Return the [X, Y] coordinate for the center point of the cell that contains the specified text.  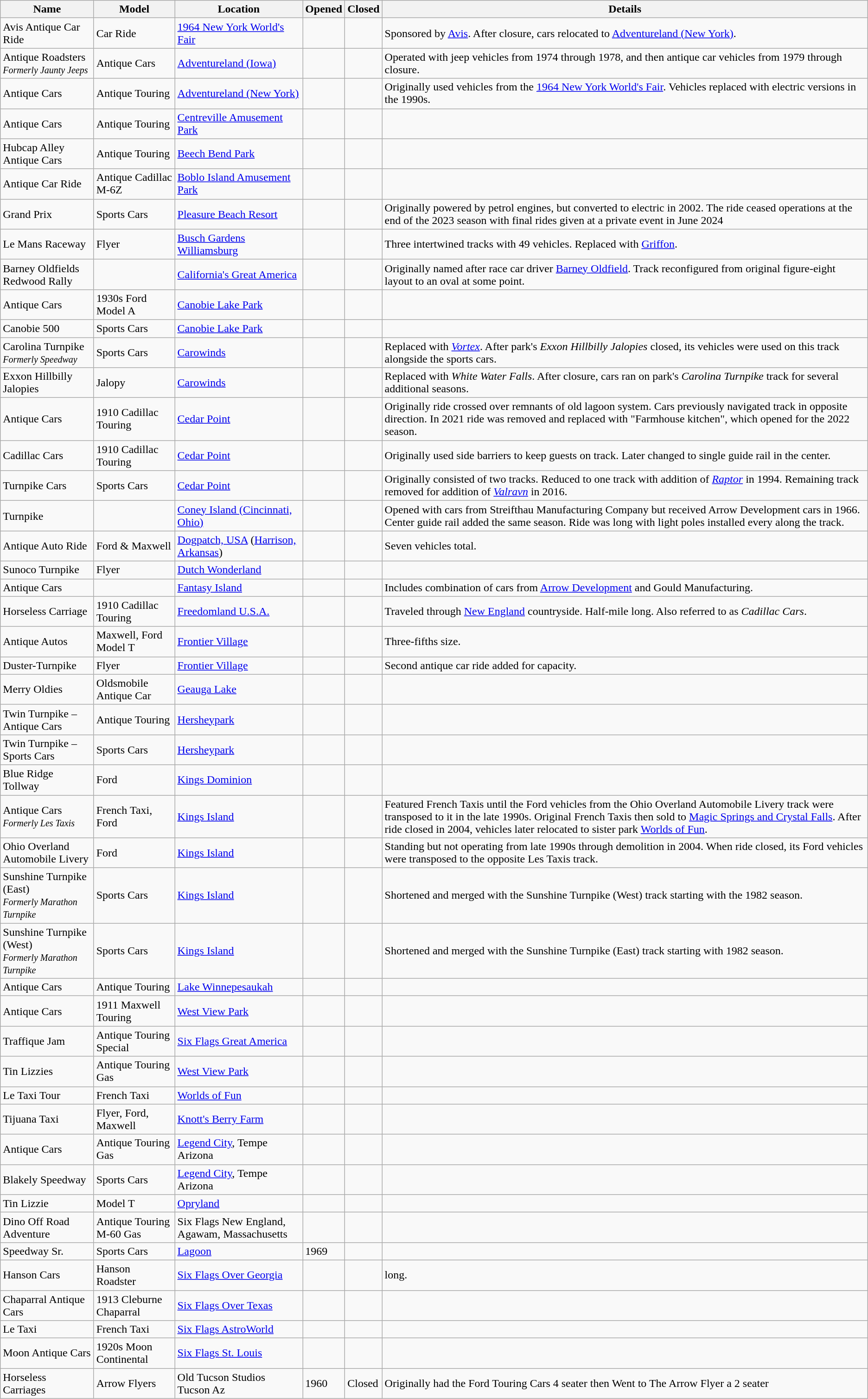
Knott's Berry Farm [239, 1119]
Six Flags Over Texas [239, 1305]
Opryland [239, 1203]
Barney Oldfields Redwood Rally [47, 275]
Sunshine Turnpike (West)Formerly Marathon Turnpike [47, 951]
Arrow Flyers [134, 1384]
Worlds of Fun [239, 1095]
1911 Maxwell Touring [134, 1011]
Horseless Carriages [47, 1384]
Lake Winnepesaukah [239, 987]
Horseless Carriage [47, 611]
Antique Auto Ride [47, 546]
Dogpatch, USA (Harrison, Arkansas) [239, 546]
Geauga Lake [239, 689]
1969 [324, 1251]
Canobie 500 [47, 328]
1920s Moon Continental [134, 1353]
Antique Cars Formerly Les Taxis [47, 816]
Maxwell, Ford Model T [134, 642]
Le Taxi Tour [47, 1095]
Pleasure Beach Resort [239, 214]
1964 New York World's Fair [239, 33]
Sunshine Turnpike (East)Formerly Marathon Turnpike [47, 896]
Antique Touring Special [134, 1041]
Six Flags St. Louis [239, 1353]
Turnpike Cars [47, 486]
Three-fifths size. [625, 642]
Grand Prix [47, 214]
long. [625, 1275]
Speedway Sr. [47, 1251]
Fantasy Island [239, 588]
Twin Turnpike – Sports Cars [47, 749]
Tin Lizzies [47, 1071]
Three intertwined tracks with 49 vehicles. Replaced with Griffon. [625, 244]
Twin Turnpike – Antique Cars [47, 720]
Old Tucson Studios Tucson Az [239, 1384]
Sunoco Turnpike [47, 570]
Exxon Hillbilly Jalopies [47, 383]
Antique Car Ride [47, 184]
Originally named after race car driver Barney Oldfield. Track reconfigured from original figure-eight layout to an oval at some point. [625, 275]
Name [47, 9]
Dutch Wonderland [239, 570]
1930s Ford Model A [134, 304]
Hubcap Alley Antique Cars [47, 154]
Seven vehicles total. [625, 546]
Sponsored by Avis. After closure, cars relocated to Adventureland (New York). [625, 33]
Adventureland (Iowa) [239, 63]
Six Flags Over Georgia [239, 1275]
Six Flags Great America [239, 1041]
Dino Off Road Adventure [47, 1227]
Carolina TurnpikeFormerly Speedway [47, 352]
Freedomland U.S.A. [239, 611]
Opened [324, 9]
Hanson Cars [47, 1275]
1913 Cleburne Chaparral [134, 1305]
Avis Antique Car Ride [47, 33]
Ford & Maxwell [134, 546]
Cadillac Cars [47, 455]
Six Flags New England, Agawam, Massachusetts [239, 1227]
Originally used side barriers to keep guests on track. Later changed to single guide rail in the center. [625, 455]
Antique Touring M-60 Gas [134, 1227]
Le Taxi [47, 1329]
Antique Cadillac M-6Z [134, 184]
Traveled through New England countryside. Half-mile long. Also referred to as Cadillac Cars. [625, 611]
Location [239, 9]
French Taxi, Ford [134, 816]
Replaced with White Water Falls. After closure, cars ran on park's Carolina Turnpike track for several additional seasons. [625, 383]
Second antique car ride added for capacity. [625, 665]
Kings Dominion [239, 780]
Ohio Overland Automobile Livery [47, 853]
Originally had the Ford Touring Cars 4 seater then Went to The Arrow Flyer a 2 seater [625, 1384]
California's Great America [239, 275]
Jalopy [134, 383]
Car Ride [134, 33]
Blakely Speedway [47, 1180]
Adventureland (New York) [239, 94]
Beech Bend Park [239, 154]
Model T [134, 1203]
Details [625, 9]
Centreville Amusement Park [239, 123]
Le Mans Raceway [47, 244]
Tin Lizzie [47, 1203]
Originally used vehicles from the 1964 New York World's Fair. Vehicles replaced with electric versions in the 1990s. [625, 94]
Duster-Turnpike [47, 665]
Shortened and merged with the Sunshine Turnpike (East) track starting with 1982 season. [625, 951]
Chaparral Antique Cars [47, 1305]
Blue Ridge Tollway [47, 780]
Merry Oldies [47, 689]
Replaced with Vortex. After park's Exxon Hillbilly Jalopies closed, its vehicles were used on this track alongside the sports cars. [625, 352]
Model [134, 9]
Moon Antique Cars [47, 1353]
Traffique Jam [47, 1041]
Six Flags AstroWorld [239, 1329]
Antique Autos [47, 642]
Busch Gardens Williamsburg [239, 244]
Antique RoadstersFormerly Jaunty Jeeps [47, 63]
Lagoon [239, 1251]
Coney Island (Cincinnati, Ohio) [239, 516]
Tijuana Taxi [47, 1119]
1960 [324, 1384]
Turnpike [47, 516]
Shortened and merged with the Sunshine Turnpike (West) track starting with the 1982 season. [625, 896]
Oldsmobile Antique Car [134, 689]
Includes combination of cars from Arrow Development and Gould Manufacturing. [625, 588]
Originally consisted of two tracks. Reduced to one track with addition of Raptor in 1994. Remaining track removed for addition of Valravn in 2016. [625, 486]
Flyer, Ford, Maxwell [134, 1119]
Hanson Roadster [134, 1275]
Operated with jeep vehicles from 1974 through 1978, and then antique car vehicles from 1979 through closure. [625, 63]
Boblo Island Amusement Park [239, 184]
